Capture the cell that displays the provided text and extract its (X, Y) central coordinate. 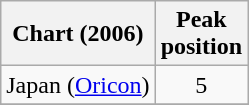
Peakposition (201, 34)
5 (201, 85)
Japan (Oricon) (78, 85)
Chart (2006) (78, 34)
